Scan for the cell matching the given text and deliver its [X, Y] coordinate at center. 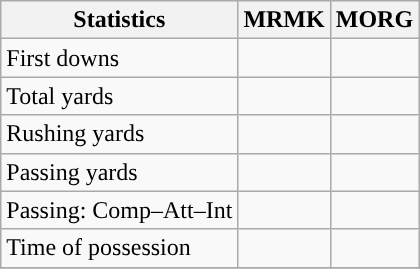
Passing: Comp–Att–Int [120, 210]
Rushing yards [120, 134]
Total yards [120, 96]
MORG [374, 20]
Time of possession [120, 248]
Statistics [120, 20]
MRMK [284, 20]
Passing yards [120, 172]
First downs [120, 58]
